Return the (X, Y) coordinate for the center point of the cell that contains the specified text.  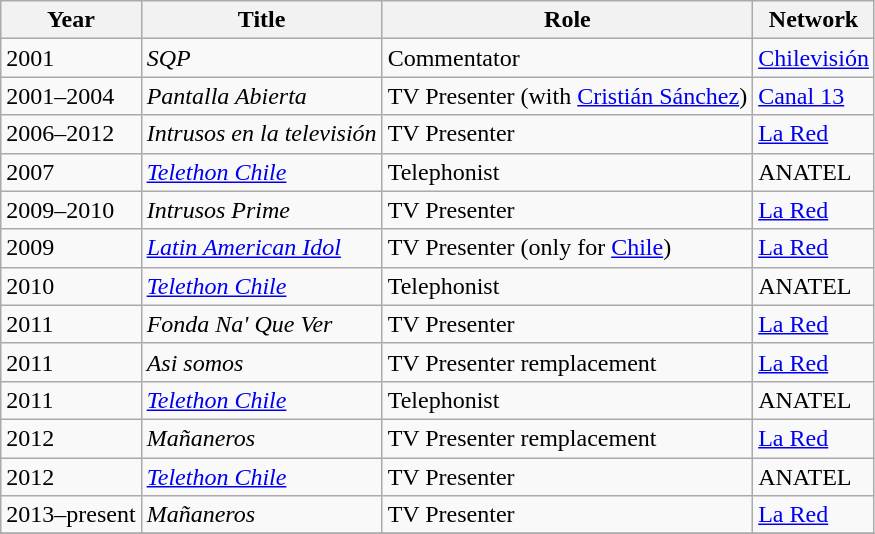
Intrusos Prime (262, 210)
Fonda Na' Que Ver (262, 324)
2006–2012 (71, 134)
Commentator (568, 58)
2009–2010 (71, 210)
SQP (262, 58)
2013–present (71, 515)
Title (262, 20)
Pantalla Abierta (262, 96)
Year (71, 20)
Role (568, 20)
Latin American Idol (262, 248)
2001–2004 (71, 96)
2010 (71, 286)
TV Presenter (with Cristián Sánchez) (568, 96)
2007 (71, 172)
Network (814, 20)
2009 (71, 248)
TV Presenter (only for Chile) (568, 248)
2001 (71, 58)
Asi somos (262, 362)
Canal 13 (814, 96)
Chilevisión (814, 58)
Intrusos en la televisión (262, 134)
